Identify which cell holds the provided text, then report its (x, y) central coordinate. 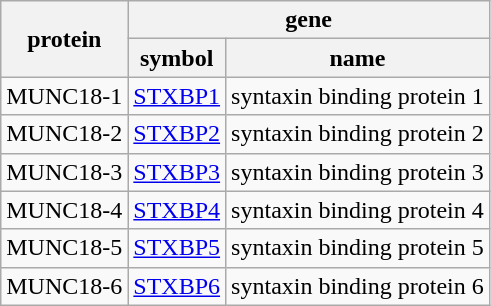
STXBP6 (177, 286)
STXBP2 (177, 134)
MUNC18-1 (64, 96)
STXBP5 (177, 248)
syntaxin binding protein 3 (358, 172)
syntaxin binding protein 4 (358, 210)
syntaxin binding protein 2 (358, 134)
MUNC18-5 (64, 248)
MUNC18-2 (64, 134)
gene (308, 20)
MUNC18-4 (64, 210)
MUNC18-6 (64, 286)
name (358, 58)
syntaxin binding protein 6 (358, 286)
syntaxin binding protein 5 (358, 248)
protein (64, 39)
symbol (177, 58)
STXBP1 (177, 96)
syntaxin binding protein 1 (358, 96)
STXBP4 (177, 210)
MUNC18-3 (64, 172)
STXBP3 (177, 172)
